Extract the [X, Y] coordinate from the center of the cell holding the provided text.  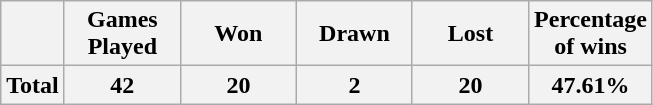
Percentage of wins [591, 34]
Games Played [122, 34]
42 [122, 85]
Lost [470, 34]
Drawn [354, 34]
47.61% [591, 85]
2 [354, 85]
Total [33, 85]
Won [238, 34]
